Extract the (X, Y) coordinate from the center of the cell holding the provided text.  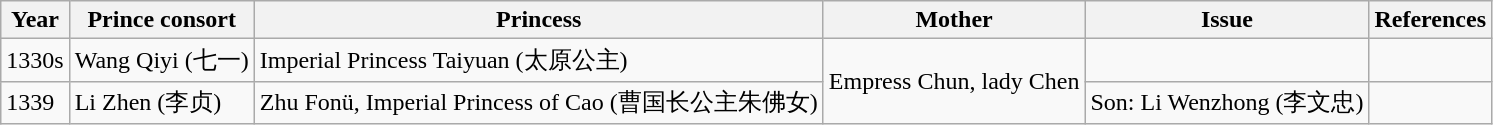
Empress Chun, lady Chen (954, 82)
1330s (35, 60)
Prince consort (162, 20)
Issue (1227, 20)
Princess (538, 20)
Year (35, 20)
References (1430, 20)
1339 (35, 102)
Zhu Fonü, Imperial Princess of Cao (曹国长公主朱佛女) (538, 102)
Imperial Princess Taiyuan (太原公主) (538, 60)
Wang Qiyi (七一) (162, 60)
Li Zhen (李贞) (162, 102)
Son: Li Wenzhong (李文忠) (1227, 102)
Mother (954, 20)
